Provide the [X, Y] coordinate of the cell's center where the given text is located.  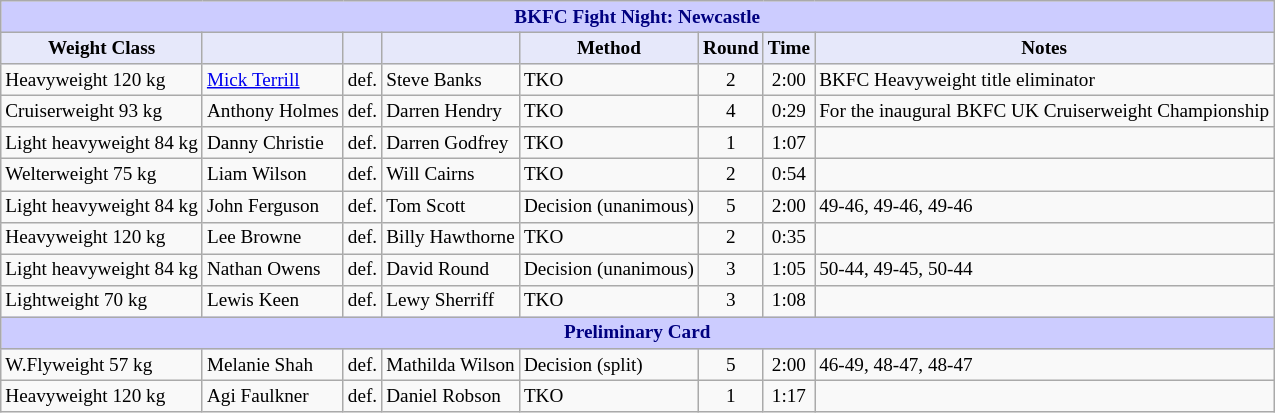
For the inaugural BKFC UK Cruiserweight Championship [1044, 111]
Method [608, 48]
Notes [1044, 48]
0:54 [788, 175]
1:07 [788, 143]
1:08 [788, 301]
Lewis Keen [272, 301]
Darren Godfrey [451, 143]
Nathan Owens [272, 270]
Welterweight 75 kg [102, 175]
Decision (split) [608, 365]
50-44, 49-45, 50-44 [1044, 270]
4 [732, 111]
Mathilda Wilson [451, 365]
Anthony Holmes [272, 111]
Billy Hawthorne [451, 238]
Steve Banks [451, 80]
Will Cairns [451, 175]
Tom Scott [451, 206]
Daniel Robson [451, 396]
Lee Browne [272, 238]
John Ferguson [272, 206]
Cruiserweight 93 kg [102, 111]
0:35 [788, 238]
W.Flyweight 57 kg [102, 365]
46-49, 48-47, 48-47 [1044, 365]
Round [732, 48]
Lewy Sherriff [451, 301]
1:05 [788, 270]
1:17 [788, 396]
Weight Class [102, 48]
BKFC Heavyweight title eliminator [1044, 80]
BKFC Fight Night: Newcastle [638, 17]
Liam Wilson [272, 175]
49-46, 49-46, 49-46 [1044, 206]
Lightweight 70 kg [102, 301]
Preliminary Card [638, 333]
David Round [451, 270]
Mick Terrill [272, 80]
Melanie Shah [272, 365]
0:29 [788, 111]
Agi Faulkner [272, 396]
Time [788, 48]
Danny Christie [272, 143]
Darren Hendry [451, 111]
